For the text-containing cell, return its midpoint in (x, y) coordinate format. 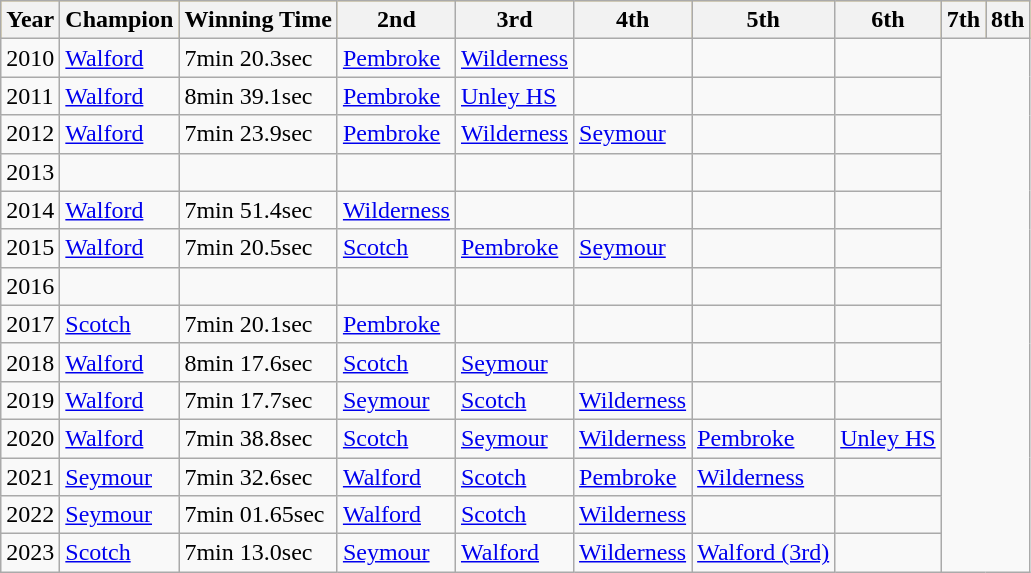
2018 (30, 362)
2012 (30, 134)
2014 (30, 210)
7min 13.0sec (258, 553)
Walford (3rd) (764, 553)
8min 39.1sec (258, 96)
2010 (30, 58)
7min 32.6sec (258, 477)
2013 (30, 172)
7min 20.3sec (258, 58)
2017 (30, 324)
2015 (30, 248)
3rd (514, 20)
Champion (120, 20)
2020 (30, 438)
Winning Time (258, 20)
8th (1008, 20)
6th (888, 20)
7min 17.7sec (258, 400)
7th (963, 20)
7min 51.4sec (258, 210)
2011 (30, 96)
2022 (30, 515)
2023 (30, 553)
7min 20.1sec (258, 324)
4th (633, 20)
7min 38.8sec (258, 438)
8min 17.6sec (258, 362)
2nd (396, 20)
2021 (30, 477)
2019 (30, 400)
7min 01.65sec (258, 515)
2016 (30, 286)
7min 23.9sec (258, 134)
5th (764, 20)
7min 20.5sec (258, 248)
Year (30, 20)
